Locate the cell with the specified text and output its (x, y) center coordinate. 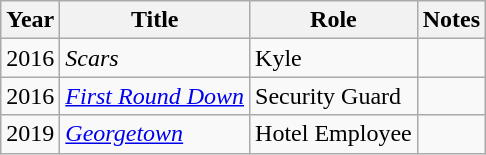
Year (30, 20)
Kyle (334, 58)
Role (334, 20)
Security Guard (334, 96)
Notes (451, 20)
First Round Down (155, 96)
Georgetown (155, 134)
Title (155, 20)
2019 (30, 134)
Hotel Employee (334, 134)
Scars (155, 58)
